Find where the given text appears and provide that cell's center as (X, Y) coordinate. 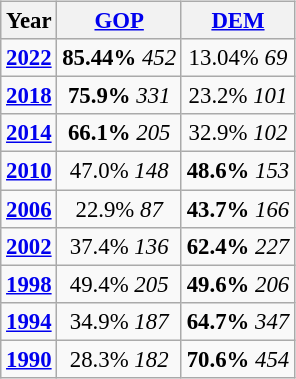
2002 (29, 246)
2010 (29, 171)
85.44% 452 (119, 58)
49.4% 205 (119, 284)
23.2% 101 (238, 96)
70.6% 454 (238, 359)
1994 (29, 321)
32.9% 102 (238, 133)
37.4% 136 (119, 246)
48.6% 153 (238, 171)
2014 (29, 133)
DEM (238, 21)
1990 (29, 359)
34.9% 187 (119, 321)
43.7% 166 (238, 209)
66.1% 205 (119, 133)
Year (29, 21)
47.0% 148 (119, 171)
GOP (119, 21)
22.9% 87 (119, 209)
1998 (29, 284)
75.9% 331 (119, 96)
64.7% 347 (238, 321)
62.4% 227 (238, 246)
2006 (29, 209)
2018 (29, 96)
28.3% 182 (119, 359)
49.6% 206 (238, 284)
13.04% 69 (238, 58)
2022 (29, 58)
